Determine the (X, Y) coordinate at the center of the cell enclosing the given text.  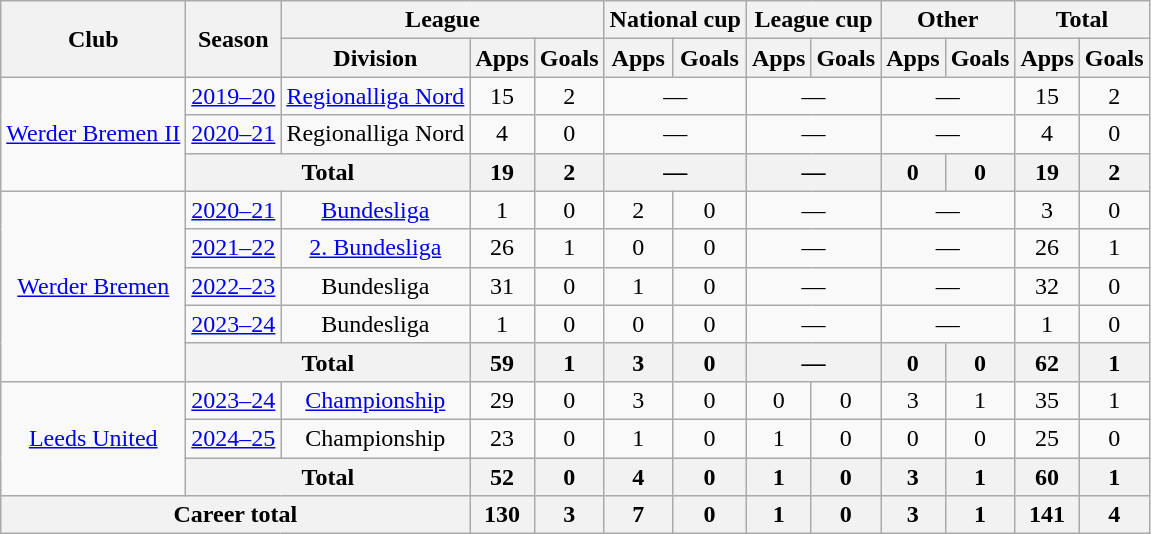
2021–22 (234, 248)
2019–20 (234, 96)
Leeds United (94, 438)
Other (948, 20)
59 (502, 362)
23 (502, 438)
League cup (813, 20)
31 (502, 286)
Werder Bremen II (94, 134)
25 (1047, 438)
141 (1047, 515)
7 (638, 515)
32 (1047, 286)
60 (1047, 477)
Club (94, 39)
League (442, 20)
62 (1047, 362)
2. Bundesliga (376, 248)
2024–25 (234, 438)
2022–23 (234, 286)
52 (502, 477)
Division (376, 58)
29 (502, 400)
130 (502, 515)
Werder Bremen (94, 286)
35 (1047, 400)
Career total (236, 515)
National cup (675, 20)
Season (234, 39)
